Output the (x, y) coordinate of the center of the cell containing the given text.  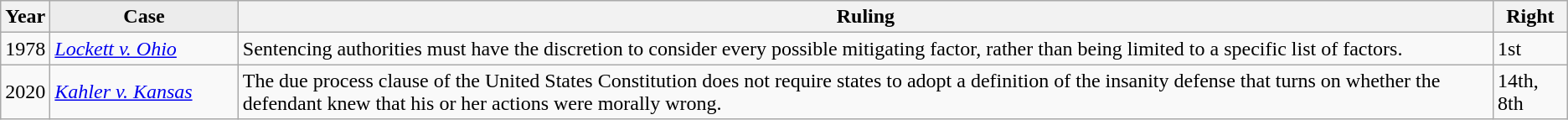
Lockett v. Ohio (144, 49)
Kahler v. Kansas (144, 92)
2020 (25, 92)
Year (25, 17)
14th, 8th (1531, 92)
1978 (25, 49)
Case (144, 17)
Ruling (865, 17)
1st (1531, 49)
Right (1531, 17)
